Scan for the cell matching the given text and deliver its (X, Y) coordinate at center. 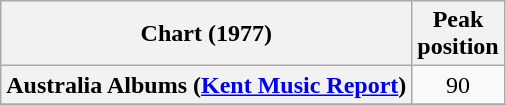
Australia Albums (Kent Music Report) (206, 85)
Peakposition (458, 34)
Chart (1977) (206, 34)
90 (458, 85)
